For the text-containing cell, return its midpoint in (X, Y) coordinate format. 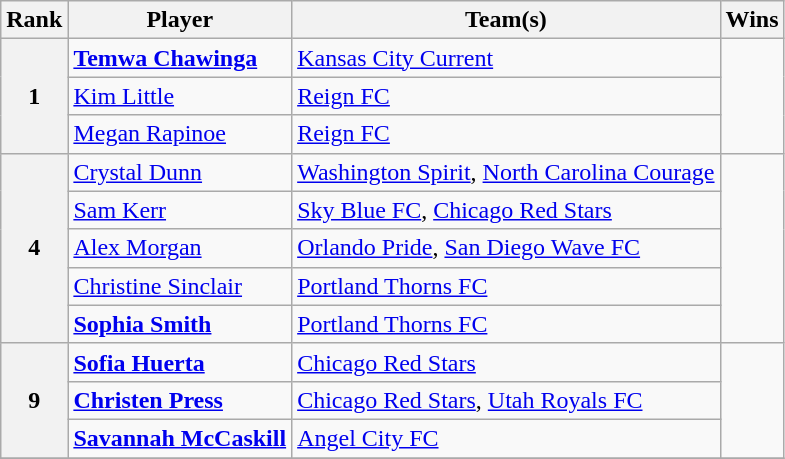
9 (34, 400)
Kansas City Current (506, 58)
Christine Sinclair (180, 286)
Temwa Chawinga (180, 58)
Crystal Dunn (180, 172)
Chicago Red Stars (506, 362)
Megan Rapinoe (180, 134)
Chicago Red Stars, Utah Royals FC (506, 400)
Orlando Pride, San Diego Wave FC (506, 248)
Sam Kerr (180, 210)
Christen Press (180, 400)
Wins (752, 20)
4 (34, 248)
Washington Spirit, North Carolina Courage (506, 172)
Rank (34, 20)
Alex Morgan (180, 248)
1 (34, 96)
Team(s) (506, 20)
Kim Little (180, 96)
Sofia Huerta (180, 362)
Angel City FC (506, 438)
Player (180, 20)
Sky Blue FC, Chicago Red Stars (506, 210)
Savannah McCaskill (180, 438)
Sophia Smith (180, 324)
